Return the (X, Y) coordinate for the center point of the cell that contains the specified text.  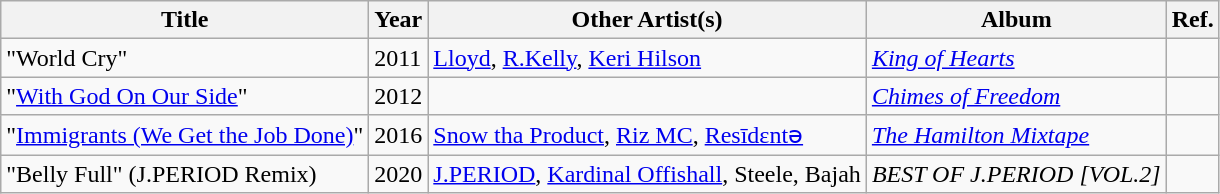
J.PERIOD, Kardinal Offishall, Steele, Bajah (648, 173)
2012 (398, 96)
"World Cry" (185, 58)
Chimes of Freedom (1016, 96)
BEST OF J.PERIOD [VOL.2] (1016, 173)
2020 (398, 173)
Lloyd, R.Kelly, Keri Hilson (648, 58)
Ref. (1192, 20)
Other Artist(s) (648, 20)
Album (1016, 20)
Snow tha Product, Riz MC, Resīdεntә (648, 135)
King of Hearts (1016, 58)
2016 (398, 135)
2011 (398, 58)
"With God On Our Side" (185, 96)
"Belly Full" (J.PERIOD Remix) (185, 173)
Title (185, 20)
Year (398, 20)
The Hamilton Mixtape (1016, 135)
"Immigrants (We Get the Job Done)" (185, 135)
